Extract the (X, Y) coordinate from the center of the cell holding the provided text.  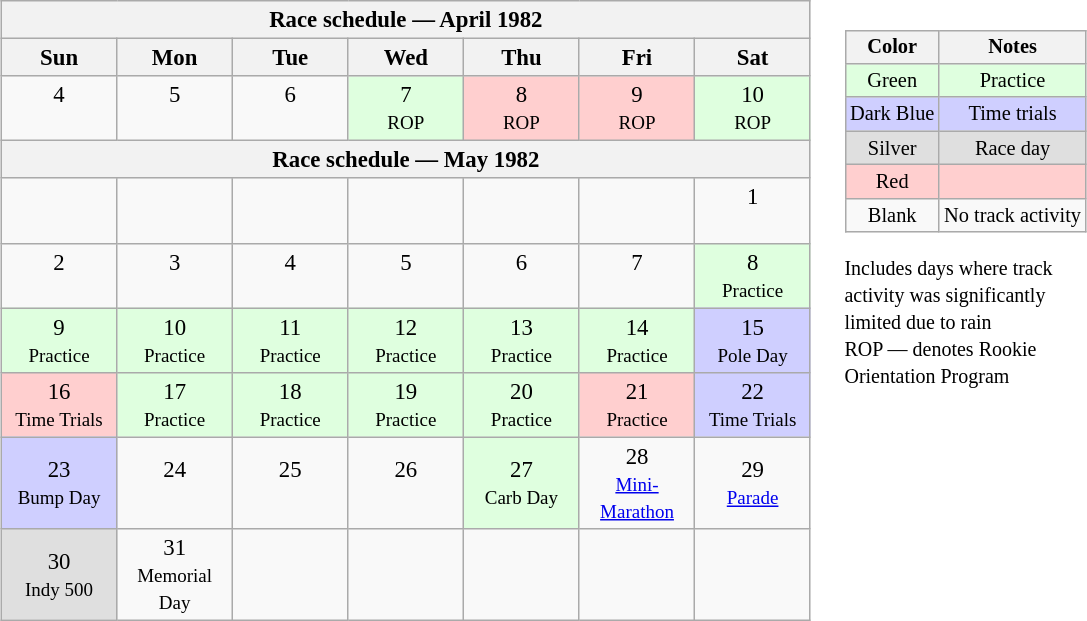
15Pole Day (753, 340)
Red (892, 182)
18Practice (290, 404)
13Practice (522, 340)
23Bump Day (59, 483)
Practice (1012, 81)
Sun (59, 58)
28Mini-Marathon (637, 483)
8ROP (522, 108)
7ROP (406, 108)
2 (59, 276)
Tue (290, 58)
25 (290, 483)
Notes (1012, 47)
Fri (637, 58)
Race schedule — May 1982 (406, 160)
27Carb Day (522, 483)
30Indy 500 (59, 574)
31Memorial Day (175, 574)
9Practice (59, 340)
14Practice (637, 340)
Wed (406, 58)
Time trials (1012, 114)
22Time Trials (753, 404)
7 (637, 276)
12Practice (406, 340)
Silver (892, 148)
26 (406, 483)
21Practice (637, 404)
Color (892, 47)
29Parade (753, 483)
20Practice (522, 404)
Green (892, 81)
10Practice (175, 340)
1 (753, 210)
17Practice (175, 404)
Race schedule — April 1982 (406, 20)
24 (175, 483)
No track activity (1012, 215)
16Time Trials (59, 404)
3 (175, 276)
19Practice (406, 404)
8Practice (753, 276)
Race day (1012, 148)
Thu (522, 58)
Blank (892, 215)
9ROP (637, 108)
10ROP (753, 108)
Sat (753, 58)
11Practice (290, 340)
Dark Blue (892, 114)
Mon (175, 58)
